From the cell containing the given text, extract its center point as (x, y) coordinate. 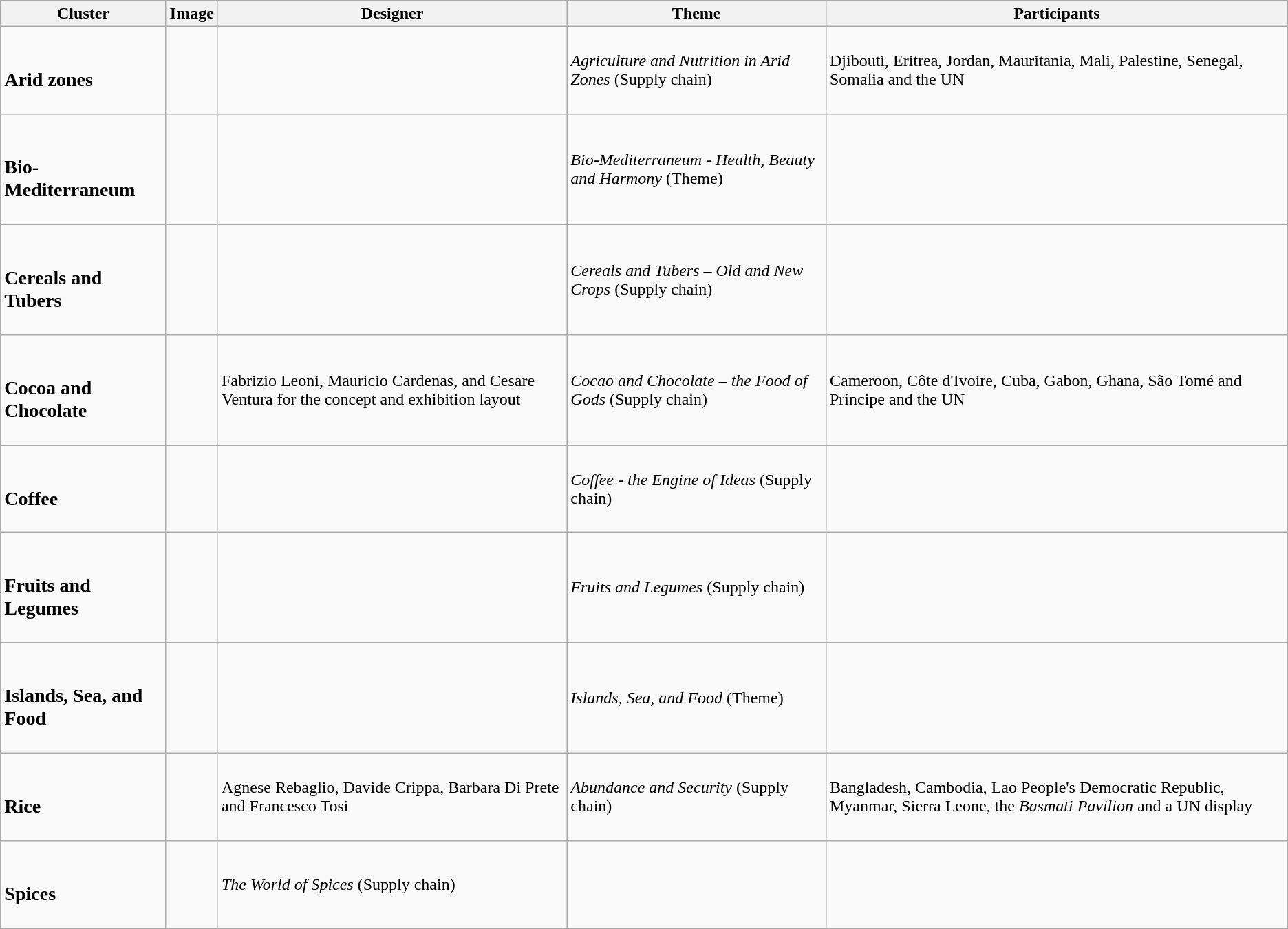
Theme (696, 14)
Fabrizio Leoni, Mauricio Cardenas, and Cesare Ventura for the concept and exhibition layout (392, 389)
Islands, Sea, and Food (84, 698)
Image (191, 14)
Fruits and Legumes (84, 588)
Islands, Sea, and Food (Theme) (696, 698)
Spices (84, 885)
Cereals and Tubers (84, 279)
Djibouti, Eritrea, Jordan, Mauritania, Mali, Palestine, Senegal, Somalia and the UN (1057, 70)
Coffee - the Engine of Ideas (Supply chain) (696, 489)
Bangladesh, Cambodia, Lao People's Democratic Republic, Myanmar, Sierra Leone, the Basmati Pavilion and a UN display (1057, 797)
Fruits and Legumes (Supply chain) (696, 588)
Rice (84, 797)
Designer (392, 14)
The World of Spices (Supply chain) (392, 885)
Cocoa and Chocolate (84, 389)
Cluster (84, 14)
Abundance and Security (Supply chain) (696, 797)
Cereals and Tubers – Old and New Crops (Supply chain) (696, 279)
Agriculture and Nutrition in Arid Zones (Supply chain) (696, 70)
Agnese Rebaglio, Davide Crippa, Barbara Di Prete and Francesco Tosi (392, 797)
Bio-Mediterraneum (84, 169)
Participants (1057, 14)
Cocao and Chocolate – the Food of Gods (Supply chain) (696, 389)
Cameroon, Côte d'Ivoire, Cuba, Gabon, Ghana, São Tomé and Príncipe and the UN (1057, 389)
Bio-Mediterraneum - Health, Beauty and Harmony (Theme) (696, 169)
Coffee (84, 489)
Arid zones (84, 70)
